For the text-containing cell, return its midpoint in (X, Y) coordinate format. 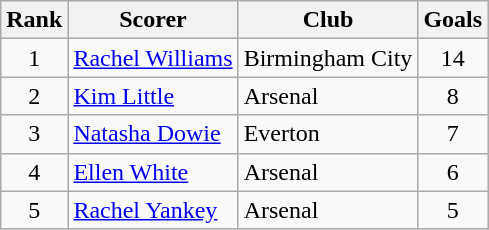
6 (453, 172)
Goals (453, 20)
Kim Little (153, 96)
Club (328, 20)
8 (453, 96)
7 (453, 134)
Everton (328, 134)
Natasha Dowie (153, 134)
14 (453, 58)
Rank (34, 20)
Birmingham City (328, 58)
3 (34, 134)
1 (34, 58)
Ellen White (153, 172)
Scorer (153, 20)
Rachel Williams (153, 58)
2 (34, 96)
Rachel Yankey (153, 210)
4 (34, 172)
